For the text-containing cell, return its midpoint in [X, Y] coordinate format. 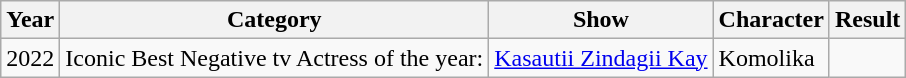
Result [867, 20]
Character [771, 20]
Year [30, 20]
Iconic Best Negative tv Actress of the year: [274, 58]
Category [274, 20]
Kasautii Zindagii Kay [601, 58]
2022 [30, 58]
Show [601, 20]
Komolika [771, 58]
